Output the [x, y] coordinate of the center of the cell containing the given text.  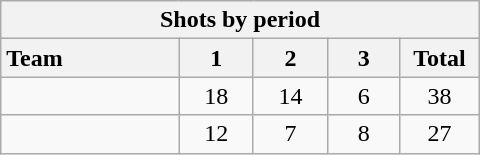
7 [290, 134]
Shots by period [240, 20]
14 [290, 96]
Team [90, 58]
3 [364, 58]
18 [216, 96]
27 [440, 134]
1 [216, 58]
12 [216, 134]
6 [364, 96]
8 [364, 134]
Total [440, 58]
38 [440, 96]
2 [290, 58]
